From the cell containing the given text, extract its center point as [x, y] coordinate. 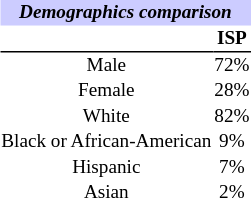
72% [232, 65]
Male [106, 65]
28% [232, 91]
9% [232, 142]
7% [232, 167]
Demographics comparison [126, 13]
White [106, 117]
82% [232, 117]
Black or African-American [106, 142]
Female [106, 91]
ISP [232, 40]
Hispanic [106, 167]
